Extract the [x, y] coordinate from the center of the cell holding the provided text.  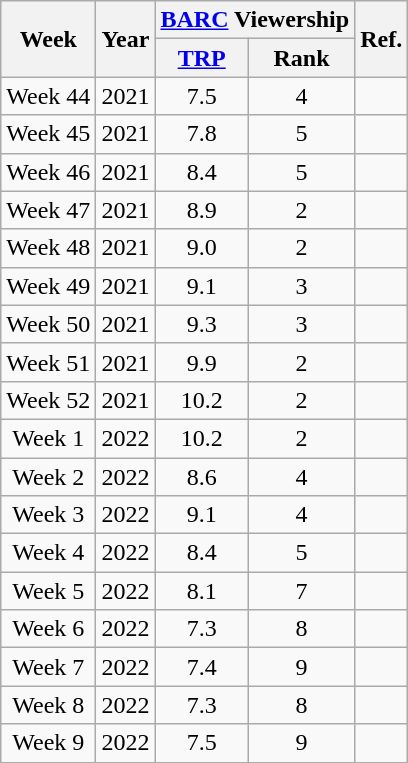
Week 51 [48, 362]
8.9 [202, 210]
9.0 [202, 248]
Week 5 [48, 591]
7.8 [202, 134]
8.1 [202, 591]
Week 1 [48, 438]
Week 6 [48, 629]
Week 8 [48, 705]
Week 46 [48, 172]
BARC Viewership [255, 20]
Ref. [382, 39]
Week 2 [48, 477]
Week 45 [48, 134]
Week 47 [48, 210]
Week 9 [48, 743]
7.4 [202, 667]
Week 44 [48, 96]
Year [126, 39]
Week [48, 39]
Week 50 [48, 324]
Week 4 [48, 553]
Week 48 [48, 248]
8.6 [202, 477]
TRP [202, 58]
9.9 [202, 362]
Week 49 [48, 286]
Week 52 [48, 400]
7 [301, 591]
Week 7 [48, 667]
Rank [301, 58]
Week 3 [48, 515]
9.3 [202, 324]
